Scan for the cell matching the given text and deliver its (X, Y) coordinate at center. 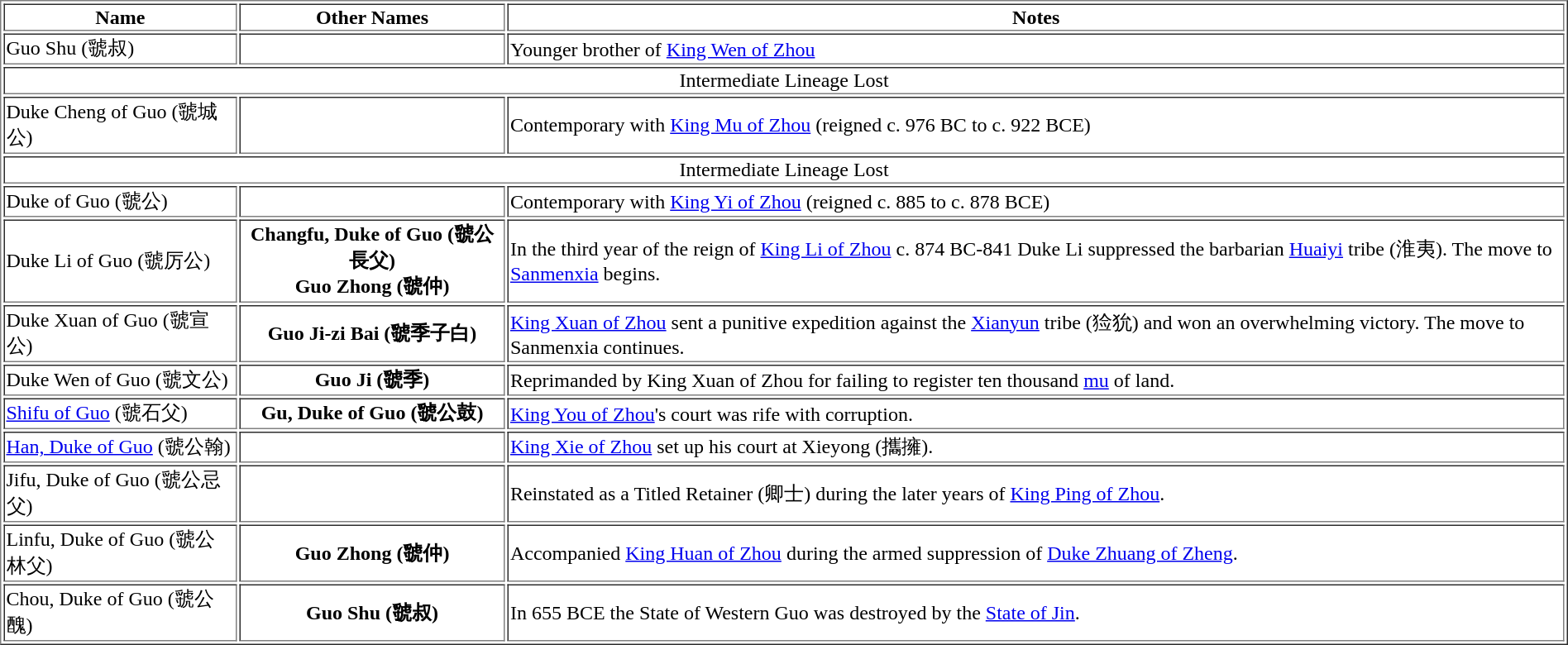
Duke Cheng of Guo (虢城公) (120, 126)
Guo Ji-zi Bai (虢季子白) (372, 334)
Han, Duke of Guo (虢公翰) (120, 447)
Guo Zhong (虢仲) (372, 552)
King Xuan of Zhou sent a punitive expedition against the Xianyun tribe (猃狁) and won an overwhelming victory. The move to Sanmenxia continues. (1036, 334)
Contemporary with King Yi of Zhou (reigned c. 885 to c. 878 BCE) (1036, 202)
Duke Wen of Guo (虢文公) (120, 380)
Accompanied King Huan of Zhou during the armed suppression of Duke Zhuang of Zheng. (1036, 552)
Shifu of Guo (虢石父) (120, 414)
Duke of Guo (虢公) (120, 202)
In 655 BCE the State of Western Guo was destroyed by the State of Jin. (1036, 612)
Other Names (372, 17)
In the third year of the reign of King Li of Zhou c. 874 BC-841 Duke Li suppressed the barbarian Huaiyi tribe (淮夷). The move to Sanmenxia begins. (1036, 261)
King Xie of Zhou set up his court at Xieyong (攜擁). (1036, 447)
Contemporary with King Mu of Zhou (reigned c. 976 BC to c. 922 BCE) (1036, 126)
Duke Xuan of Guo (虢宣公) (120, 334)
Linfu, Duke of Guo (虢公林父) (120, 552)
Reinstated as a Titled Retainer (卿士) during the later years of King Ping of Zhou. (1036, 493)
Duke Li of Guo (虢厉公) (120, 261)
Changfu, Duke of Guo (虢公長父)Guo Zhong (虢仲) (372, 261)
Name (120, 17)
Guo Ji (虢季) (372, 380)
Reprimanded by King Xuan of Zhou for failing to register ten thousand mu of land. (1036, 380)
Chou, Duke of Guo (虢公醜) (120, 612)
Jifu, Duke of Guo (虢公忌父) (120, 493)
Younger brother of King Wen of Zhou (1036, 49)
King You of Zhou's court was rife with corruption. (1036, 414)
Notes (1036, 17)
Gu, Duke of Guo (虢公鼓) (372, 414)
